Capture the cell that displays the provided text and extract its (x, y) central coordinate. 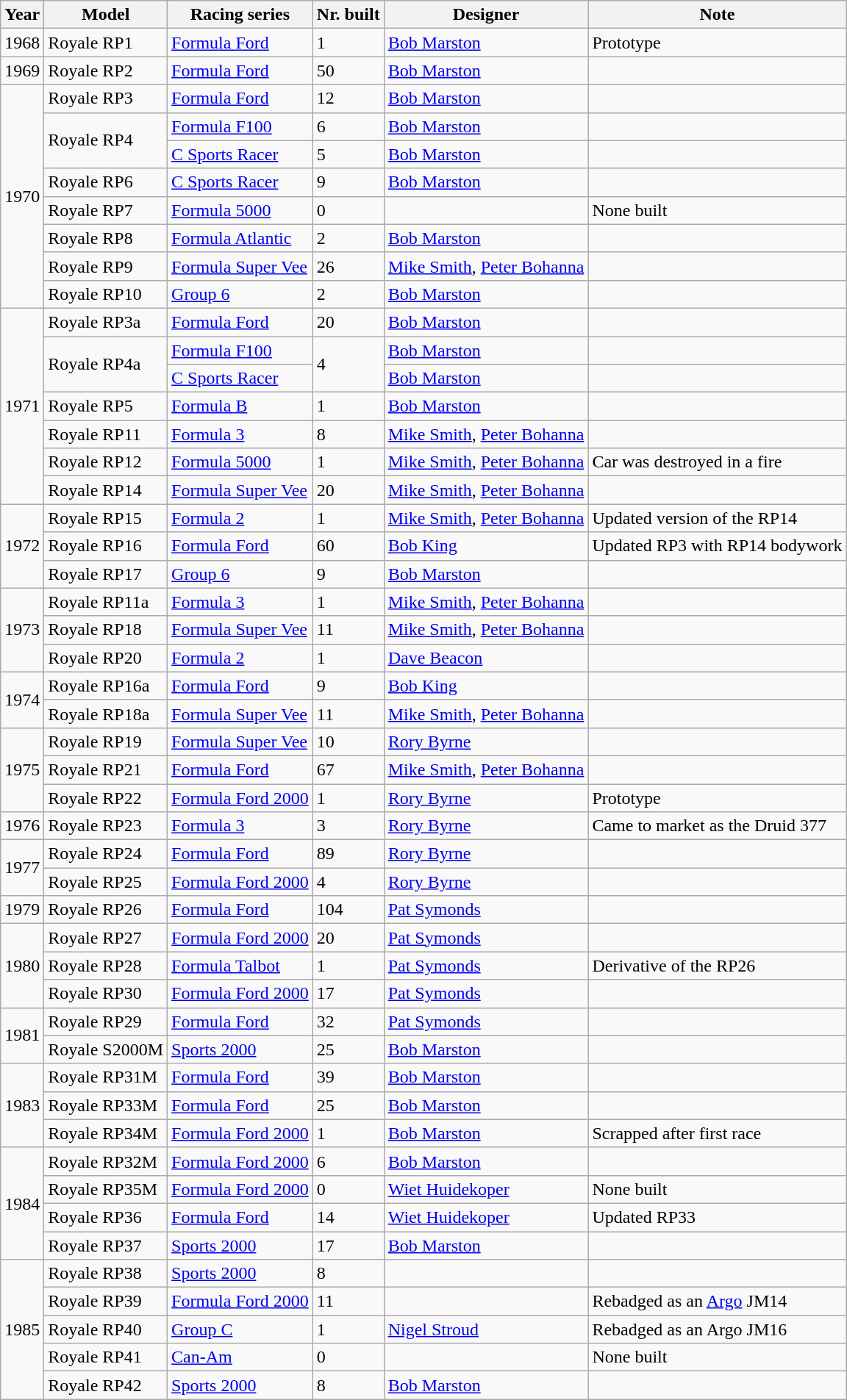
50 (349, 71)
Royale RP23 (106, 826)
Royale S2000M (106, 1049)
Royale RP5 (106, 406)
Royale RP31M (106, 1077)
Can-Am (240, 1357)
10 (349, 742)
Royale RP28 (106, 966)
Royale RP4a (106, 365)
104 (349, 910)
Royale RP24 (106, 854)
Royale RP18 (106, 630)
Royale RP41 (106, 1357)
Royale RP8 (106, 238)
Royale RP16a (106, 686)
Year (22, 15)
Royale RP11 (106, 434)
Royale RP17 (106, 574)
Royale RP3a (106, 322)
1968 (22, 43)
12 (349, 98)
Racing series (240, 15)
1976 (22, 826)
Royale RP22 (106, 797)
Royale RP42 (106, 1385)
Royale RP14 (106, 490)
Royale RP19 (106, 742)
Came to market as the Druid 377 (718, 826)
1974 (22, 700)
Royale RP26 (106, 910)
Royale RP38 (106, 1274)
Updated RP33 (718, 1217)
Designer (486, 15)
Updated RP3 with RP14 bodywork (718, 546)
14 (349, 1217)
Dave Beacon (486, 658)
Formula B (240, 406)
Royale RP21 (106, 769)
Royale RP29 (106, 1022)
1973 (22, 630)
89 (349, 854)
Royale RP37 (106, 1246)
1971 (22, 406)
Royale RP1 (106, 43)
39 (349, 1077)
1980 (22, 966)
1979 (22, 910)
60 (349, 546)
Formula Talbot (240, 966)
Royale RP33M (106, 1105)
Royale RP27 (106, 938)
Royale RP4 (106, 140)
Royale RP16 (106, 546)
67 (349, 769)
Rebadged as an Argo JM14 (718, 1302)
Royale RP39 (106, 1302)
Royale RP40 (106, 1329)
Note (718, 15)
Royale RP34M (106, 1133)
1972 (22, 546)
Royale RP10 (106, 294)
1984 (22, 1203)
Royale RP9 (106, 266)
1970 (22, 196)
Rebadged as an Argo JM16 (718, 1329)
26 (349, 266)
Model (106, 15)
Royale RP12 (106, 462)
Royale RP25 (106, 882)
Royale RP6 (106, 182)
5 (349, 154)
Royale RP3 (106, 98)
Nigel Stroud (486, 1329)
1983 (22, 1105)
32 (349, 1022)
Royale RP20 (106, 658)
Car was destroyed in a fire (718, 462)
3 (349, 826)
Formula Atlantic (240, 238)
Royale RP2 (106, 71)
Royale RP18a (106, 714)
Derivative of the RP26 (718, 966)
1977 (22, 868)
1975 (22, 769)
1969 (22, 71)
1985 (22, 1329)
Royale RP35M (106, 1189)
Royale RP15 (106, 518)
Royale RP36 (106, 1217)
Nr. built (349, 15)
Royale RP32M (106, 1161)
Group C (240, 1329)
Royale RP11a (106, 602)
1981 (22, 1035)
Royale RP7 (106, 210)
Updated version of the RP14 (718, 518)
Scrapped after first race (718, 1133)
Royale RP30 (106, 994)
